Output the (X, Y) coordinate of the center of the cell containing the given text.  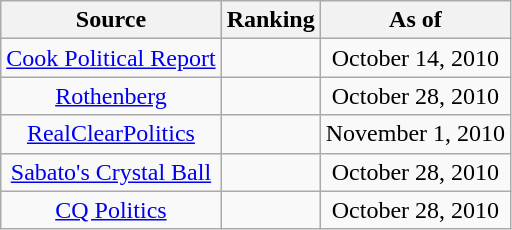
Source (111, 20)
As of (415, 20)
Rothenberg (111, 96)
November 1, 2010 (415, 134)
October 14, 2010 (415, 58)
Sabato's Crystal Ball (111, 172)
Cook Political Report (111, 58)
RealClearPolitics (111, 134)
Ranking (270, 20)
CQ Politics (111, 210)
